Return [x, y] of the center of cell containing provided text 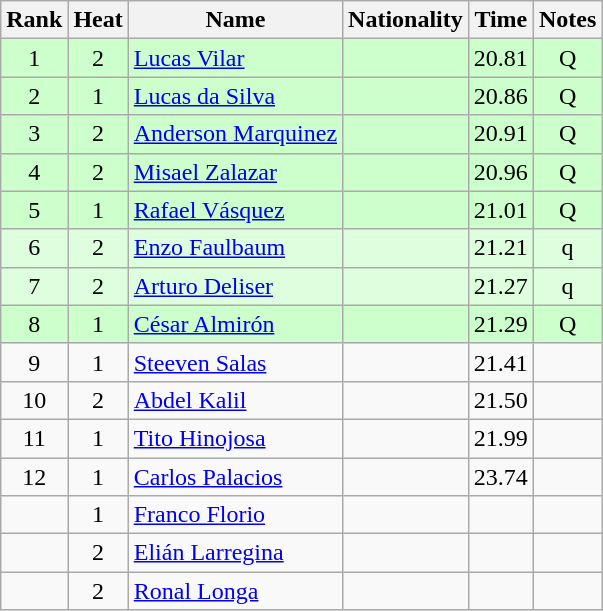
10 [34, 400]
Rafael Vásquez [235, 210]
Carlos Palacios [235, 477]
6 [34, 248]
23.74 [500, 477]
8 [34, 324]
Enzo Faulbaum [235, 248]
7 [34, 286]
César Almirón [235, 324]
Steeven Salas [235, 362]
Elián Larregina [235, 553]
9 [34, 362]
12 [34, 477]
Notes [567, 20]
5 [34, 210]
Franco Florio [235, 515]
20.81 [500, 58]
21.27 [500, 286]
Heat [98, 20]
Abdel Kalil [235, 400]
21.50 [500, 400]
Ronal Longa [235, 591]
Anderson Marquinez [235, 134]
20.91 [500, 134]
21.29 [500, 324]
Lucas da Silva [235, 96]
20.86 [500, 96]
21.41 [500, 362]
11 [34, 438]
21.99 [500, 438]
4 [34, 172]
Tito Hinojosa [235, 438]
Rank [34, 20]
21.21 [500, 248]
Lucas Vilar [235, 58]
Arturo Deliser [235, 286]
20.96 [500, 172]
Name [235, 20]
3 [34, 134]
Misael Zalazar [235, 172]
21.01 [500, 210]
Time [500, 20]
Nationality [406, 20]
